Locate the cell with the specified text and output its (X, Y) center coordinate. 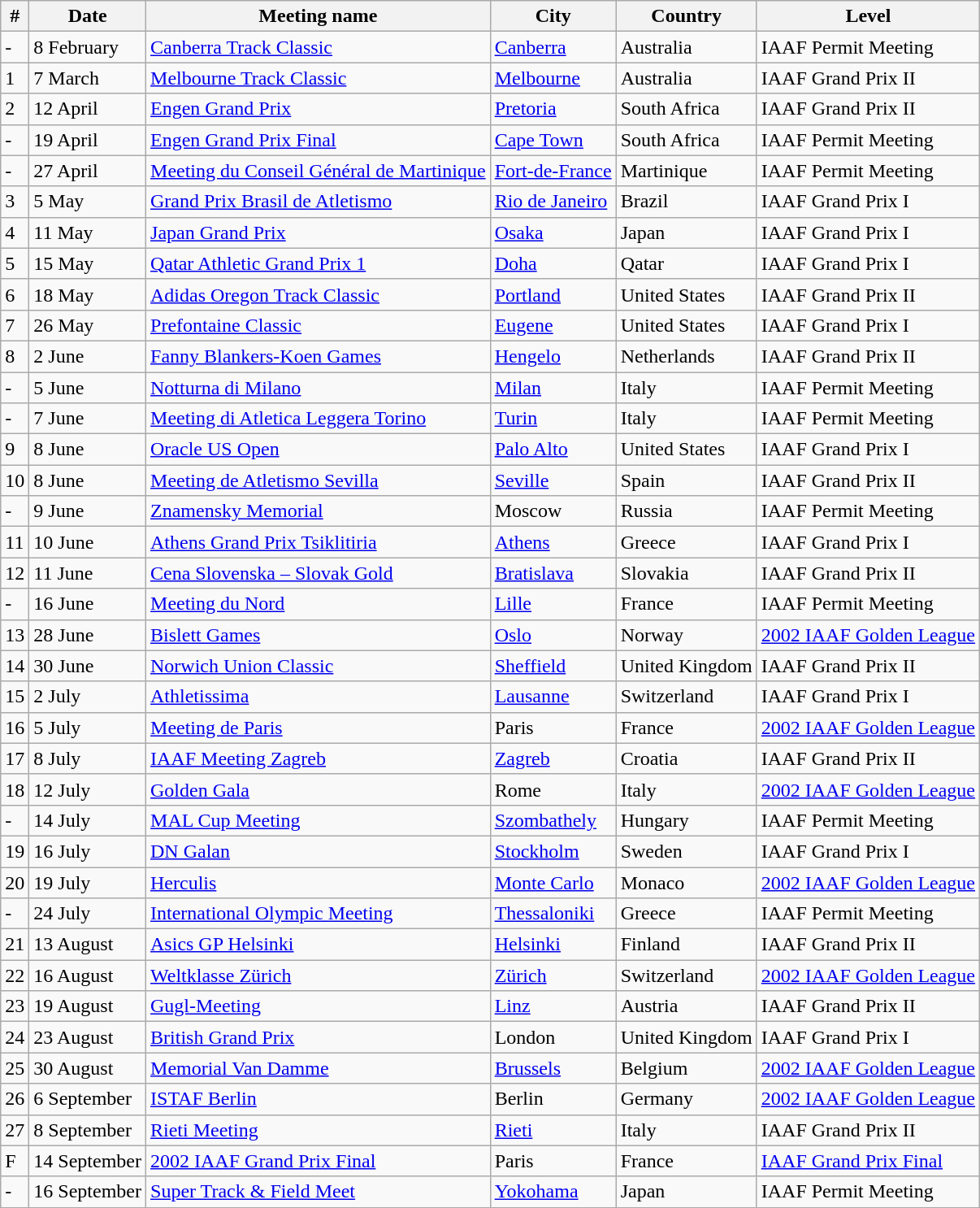
Osaka (553, 232)
Rio de Janeiro (553, 202)
7 (15, 325)
16 August (88, 976)
21 (15, 945)
# (15, 16)
5 May (88, 202)
Qatar (686, 263)
8 July (88, 758)
Bratislava (553, 573)
Gugl-Meeting (319, 1006)
22 (15, 976)
Athens Grand Prix Tsiklitiria (319, 542)
Slovakia (686, 573)
Cena Slovenska – Slovak Gold (319, 573)
15 May (88, 263)
23 (15, 1006)
Athens (553, 542)
Doha (553, 263)
20 (15, 882)
Weltklasse Zürich (319, 976)
Martinique (686, 171)
16 September (88, 1192)
Turin (553, 419)
Yokohama (553, 1192)
19 (15, 851)
9 June (88, 511)
MAL Cup Meeting (319, 820)
Portland (553, 294)
Helsinki (553, 945)
Thessaloniki (553, 914)
Qatar Athletic Grand Prix 1 (319, 263)
16 June (88, 604)
Brazil (686, 202)
13 August (88, 945)
24 July (88, 914)
ISTAF Berlin (319, 1099)
Seville (553, 480)
Germany (686, 1099)
13 (15, 635)
Russia (686, 511)
2002 IAAF Grand Prix Final (319, 1161)
8 September (88, 1130)
18 May (88, 294)
9 (15, 450)
25 (15, 1068)
1 (15, 78)
27 (15, 1130)
Herculis (319, 882)
Monaco (686, 882)
Meeting de Paris (319, 728)
Asics GP Helsinki (319, 945)
International Olympic Meeting (319, 914)
Rome (553, 789)
24 (15, 1037)
17 (15, 758)
8 (15, 356)
Canberra (553, 47)
Austria (686, 1006)
Cape Town (553, 140)
Athletissima (319, 697)
10 (15, 480)
Country (686, 16)
Notturna di Milano (319, 388)
Znamensky Memorial (319, 511)
Grand Prix Brasil de Atletismo (319, 202)
5 (15, 263)
6 (15, 294)
Meeting du Conseil Général de Martinique (319, 171)
5 July (88, 728)
London (553, 1037)
28 June (88, 635)
Stockholm (553, 851)
Milan (553, 388)
15 (15, 697)
Szombathely (553, 820)
DN Galan (319, 851)
19 August (88, 1006)
Monte Carlo (553, 882)
Pretoria (553, 109)
Oslo (553, 635)
Hungary (686, 820)
Date (88, 16)
27 April (88, 171)
Melbourne (553, 78)
Netherlands (686, 356)
Palo Alto (553, 450)
12 (15, 573)
Lausanne (553, 697)
Berlin (553, 1099)
Prefontaine Classic (319, 325)
14 July (88, 820)
Fanny Blankers-Koen Games (319, 356)
Zürich (553, 976)
Engen Grand Prix Final (319, 140)
30 June (88, 666)
Norway (686, 635)
14 (15, 666)
16 (15, 728)
Croatia (686, 758)
Sheffield (553, 666)
2 June (88, 356)
Japan Grand Prix (319, 232)
Moscow (553, 511)
19 July (88, 882)
Sweden (686, 851)
18 (15, 789)
14 September (88, 1161)
Super Track & Field Meet (319, 1192)
IAAF Meeting Zagreb (319, 758)
Brussels (553, 1068)
6 September (88, 1099)
26 (15, 1099)
Finland (686, 945)
2 (15, 109)
City (553, 16)
11 May (88, 232)
British Grand Prix (319, 1037)
Oracle US Open (319, 450)
Rieti Meeting (319, 1130)
11 June (88, 573)
11 (15, 542)
3 (15, 202)
2 July (88, 697)
23 August (88, 1037)
Eugene (553, 325)
Canberra Track Classic (319, 47)
4 (15, 232)
IAAF Grand Prix Final (868, 1161)
Norwich Union Classic (319, 666)
8 February (88, 47)
Melbourne Track Classic (319, 78)
19 April (88, 140)
Adidas Oregon Track Classic (319, 294)
16 July (88, 851)
Linz (553, 1006)
7 June (88, 419)
12 April (88, 109)
Lille (553, 604)
26 May (88, 325)
Meeting de Atletismo Sevilla (319, 480)
Meeting di Atletica Leggera Torino (319, 419)
Zagreb (553, 758)
Rieti (553, 1130)
Fort-de-France (553, 171)
30 August (88, 1068)
Golden Gala (319, 789)
Engen Grand Prix (319, 109)
Meeting du Nord (319, 604)
Bislett Games (319, 635)
7 March (88, 78)
10 June (88, 542)
Memorial Van Damme (319, 1068)
Belgium (686, 1068)
12 July (88, 789)
F (15, 1161)
5 June (88, 388)
Hengelo (553, 356)
Level (868, 16)
Spain (686, 480)
Meeting name (319, 16)
